Return (X, Y) of the center of cell containing provided text 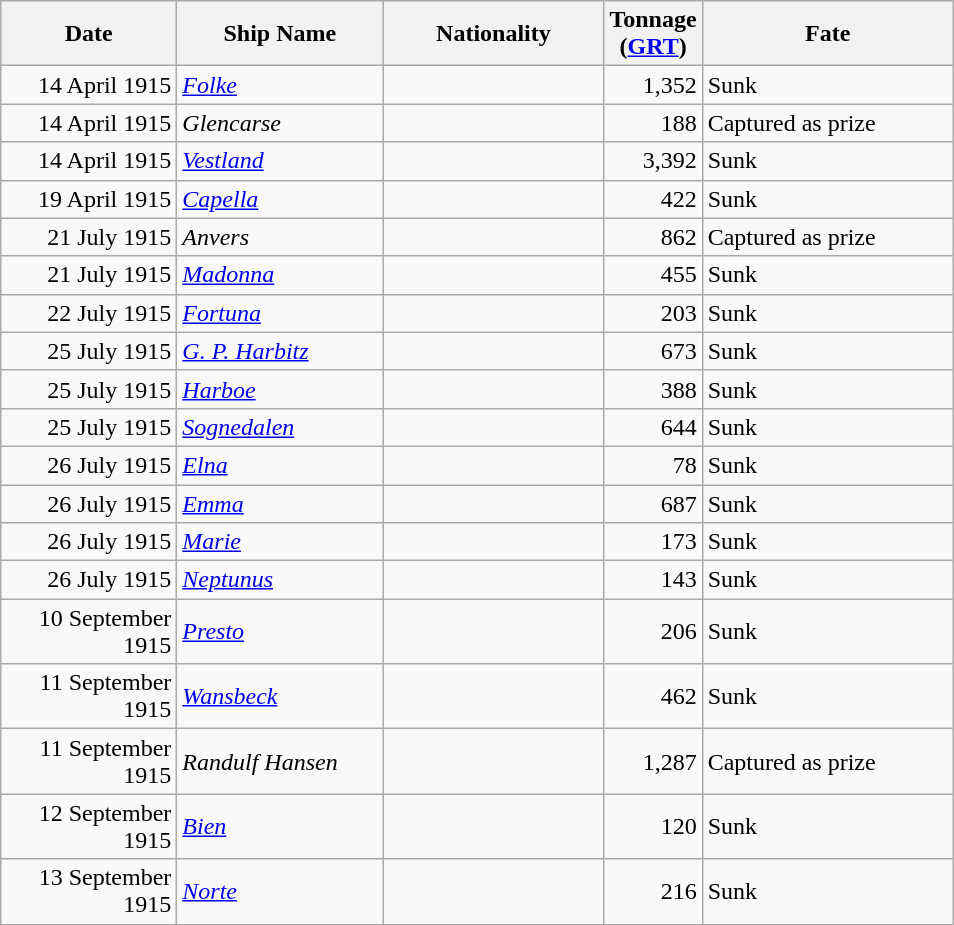
422 (653, 199)
Vestland (280, 161)
Elna (280, 465)
Norte (280, 892)
Presto (280, 632)
120 (653, 826)
388 (653, 389)
1,352 (653, 85)
Fortuna (280, 313)
22 July 1915 (89, 313)
19 April 1915 (89, 199)
644 (653, 427)
862 (653, 237)
Wansbeck (280, 696)
206 (653, 632)
13 September 1915 (89, 892)
Marie (280, 542)
Madonna (280, 275)
188 (653, 123)
Glencarse (280, 123)
Date (89, 34)
173 (653, 542)
203 (653, 313)
78 (653, 465)
G. P. Harbitz (280, 351)
Nationality (494, 34)
Emma (280, 503)
Neptunus (280, 580)
Ship Name (280, 34)
Tonnage (GRT) (653, 34)
Fate (828, 34)
1,287 (653, 762)
Randulf Hansen (280, 762)
Anvers (280, 237)
Sognedalen (280, 427)
3,392 (653, 161)
10 September 1915 (89, 632)
Bien (280, 826)
Capella (280, 199)
687 (653, 503)
143 (653, 580)
12 September 1915 (89, 826)
216 (653, 892)
462 (653, 696)
673 (653, 351)
455 (653, 275)
Harboe (280, 389)
Folke (280, 85)
